Return [x, y] of the center of cell containing provided text 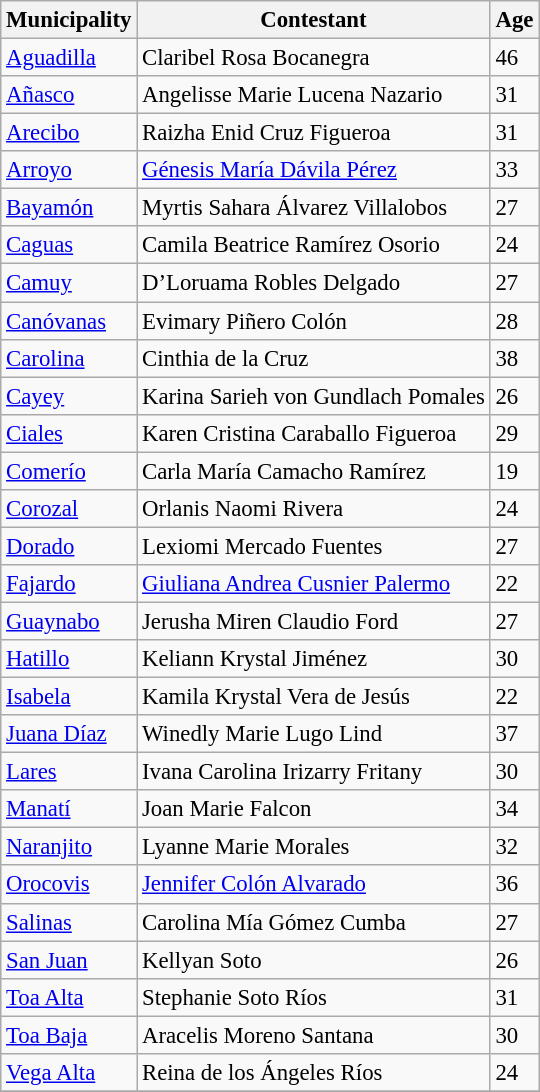
Canóvanas [69, 321]
Winedly Marie Lugo Lind [314, 734]
Arecibo [69, 133]
Aguadilla [69, 58]
D’Loruama Robles Delgado [314, 283]
29 [514, 433]
Aracelis Moreno Santana [314, 1035]
Fajardo [69, 584]
Lyanne Marie Morales [314, 847]
Jerusha Miren Claudio Ford [314, 621]
37 [514, 734]
Carolina Mía Gómez Cumba [314, 922]
46 [514, 58]
Ivana Carolina Irizarry Fritany [314, 772]
Génesis María Dávila Pérez [314, 170]
Orocovis [69, 885]
33 [514, 170]
Lares [69, 772]
Angelisse Marie Lucena Nazario [314, 95]
34 [514, 809]
Salinas [69, 922]
Manatí [69, 809]
Naranjito [69, 847]
38 [514, 358]
Stephanie Soto Ríos [314, 997]
Camila Beatrice Ramírez Osorio [314, 245]
San Juan [69, 960]
Carolina [69, 358]
Evimary Piñero Colón [314, 321]
Cinthia de la Cruz [314, 358]
Carla María Camacho Ramírez [314, 471]
Toa Alta [69, 997]
Vega Alta [69, 1073]
Keliann Krystal Jiménez [314, 659]
Cayey [69, 396]
Jennifer Colón Alvarado [314, 885]
Camuy [69, 283]
Kamila Krystal Vera de Jesús [314, 697]
Hatillo [69, 659]
Age [514, 20]
Ciales [69, 433]
28 [514, 321]
Municipality [69, 20]
Claribel Rosa Bocanegra [314, 58]
32 [514, 847]
Toa Baja [69, 1035]
Dorado [69, 546]
19 [514, 471]
Myrtis Sahara Álvarez Villalobos [314, 208]
Corozal [69, 509]
Bayamón [69, 208]
Karen Cristina Caraballo Figueroa [314, 433]
Añasco [69, 95]
Caguas [69, 245]
Arroyo [69, 170]
Joan Marie Falcon [314, 809]
Raizha Enid Cruz Figueroa [314, 133]
Guaynabo [69, 621]
Lexiomi Mercado Fuentes [314, 546]
Isabela [69, 697]
Reina de los Ángeles Ríos [314, 1073]
Comerío [69, 471]
Karina Sarieh von Gundlach Pomales [314, 396]
Kellyan Soto [314, 960]
36 [514, 885]
Juana Díaz [69, 734]
Giuliana Andrea Cusnier Palermo [314, 584]
Contestant [314, 20]
Orlanis Naomi Rivera [314, 509]
